Detect which cell encompasses the target text, then output its [x, y] center coordinate. 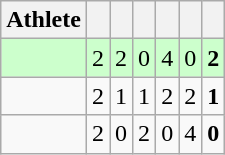
Athlete [44, 20]
